Search for the cell housing the specified text and yield its (X, Y) center coordinate. 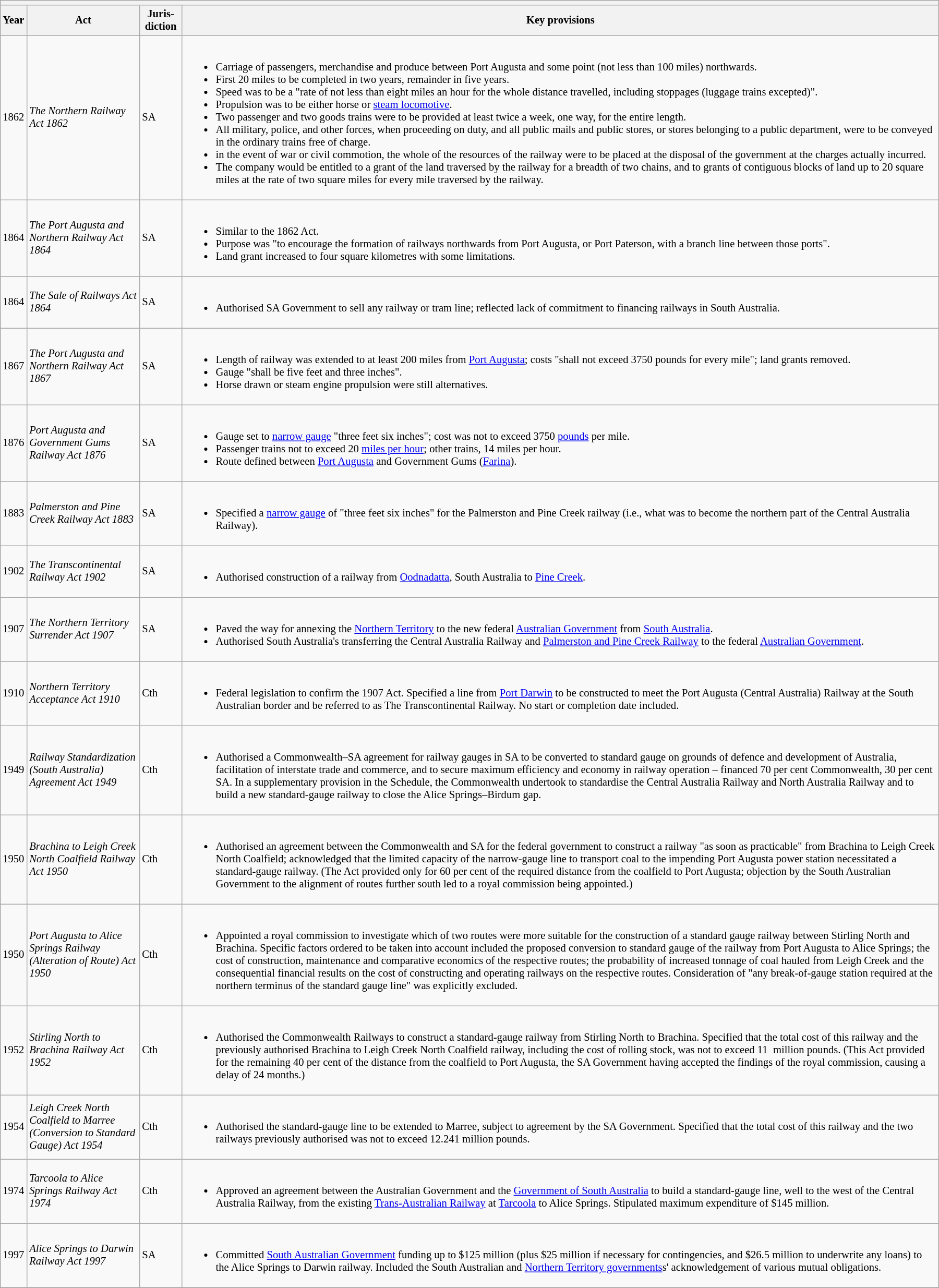
Palmerston and Pine Creek Railway Act 1883 (83, 513)
1997 (14, 1255)
1883 (14, 513)
The Northern Railway Act 1862 (83, 118)
Tarcoola to Alice Springs Railway Act 1974 (83, 1191)
The Transcontinental Railway Act 1902 (83, 572)
The Sale of Railways Act 1864 (83, 303)
1910 (14, 694)
Leigh Creek North Coalfield to Marree (Conversion to Standard Gauge) Act 1954 (83, 1127)
The Port Augusta and Northern Railway Act 1864 (83, 238)
1952 (14, 1051)
Authorised construction of a railway from Oodnadatta, South Australia to Pine Creek. (560, 572)
1876 (14, 443)
Northern Territory Acceptance Act 1910 (83, 694)
1949 (14, 770)
The Northern Territory Surrender Act 1907 (83, 629)
Port Augusta and Government Gums Railway Act 1876 (83, 443)
Authorised SA Government to sell any railway or tram line; reflected lack of commitment to financing railways in South Australia. (560, 303)
1954 (14, 1127)
1974 (14, 1191)
The Port Augusta and Northern Railway Act 1867 (83, 366)
1902 (14, 572)
Brachina to Leigh Creek North Coalfield Railway Act 1950 (83, 860)
Alice Springs to Darwin Railway Act 1997 (83, 1255)
Key provisions (560, 20)
Juris-diction (161, 20)
1907 (14, 629)
Port Augusta to Alice Springs Railway (Alteration of Route) Act 1950 (83, 955)
1862 (14, 118)
Stirling North to Brachina Railway Act 1952 (83, 1051)
Railway Standardization (South Australia) Agreement Act 1949 (83, 770)
Year (14, 20)
Act (83, 20)
1867 (14, 366)
